Output the [x, y] coordinate of the center of the cell containing the given text.  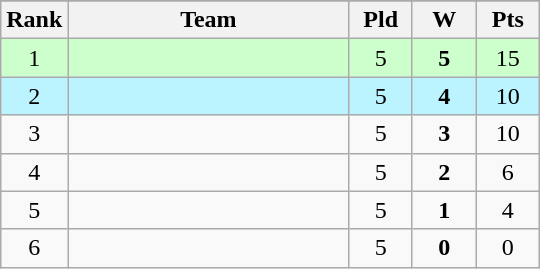
Rank [34, 20]
Team [208, 20]
Pld [381, 20]
W [444, 20]
Pts [508, 20]
15 [508, 58]
